Output the [X, Y] coordinate of the center of the cell containing the given text.  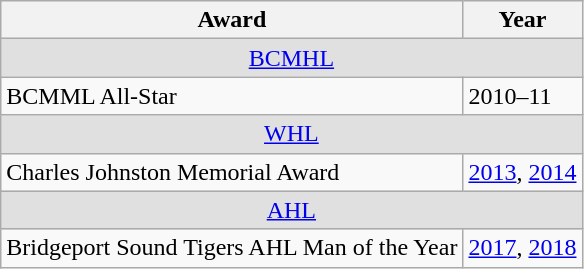
BCMML All-Star [232, 96]
BCMHL [292, 58]
Charles Johnston Memorial Award [232, 172]
AHL [292, 210]
Award [232, 20]
2017, 2018 [522, 248]
WHL [292, 134]
Bridgeport Sound Tigers AHL Man of the Year [232, 248]
2013, 2014 [522, 172]
Year [522, 20]
2010–11 [522, 96]
